Locate the cell with the specified text and output its [x, y] center coordinate. 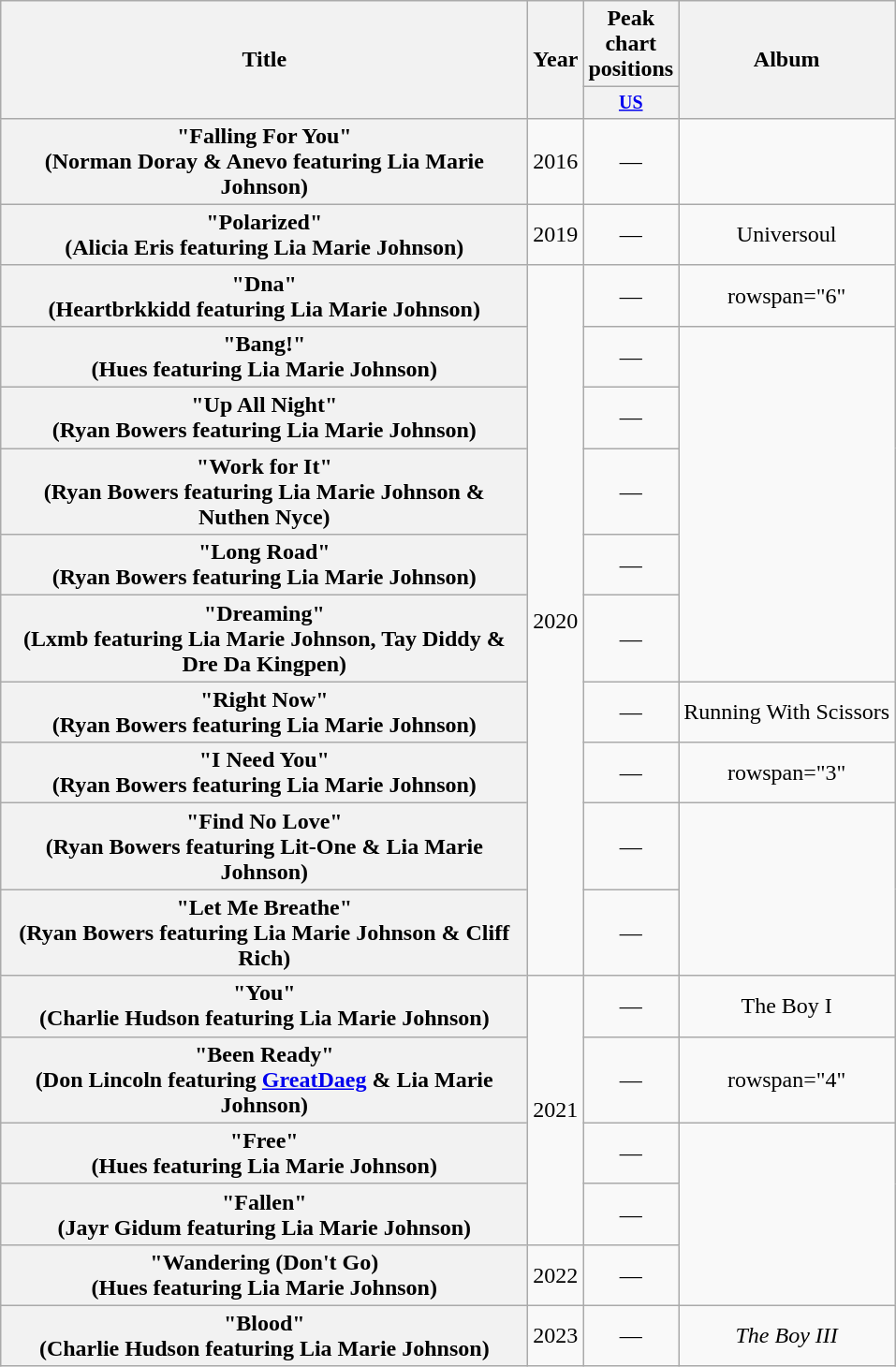
"Fallen"(Jayr Gidum featuring Lia Marie Johnson) [264, 1213]
rowspan="3" [786, 773]
The Boy I [786, 1006]
"You"(Charlie Hudson featuring Lia Marie Johnson) [264, 1006]
"Up All Night"(Ryan Bowers featuring Lia Marie Johnson) [264, 418]
"Free"(Hues featuring Lia Marie Johnson) [264, 1154]
US [631, 103]
"Work for It"(Ryan Bowers featuring Lia Marie Johnson & Nuthen Nyce) [264, 492]
Title [264, 60]
rowspan="4" [786, 1080]
"Wandering (Don't Go)(Hues featuring Lia Marie Johnson) [264, 1275]
2022 [556, 1275]
2023 [556, 1335]
"Blood"(Charlie Hudson featuring Lia Marie Johnson) [264, 1335]
"Polarized"(Alicia Eris featuring Lia Marie Johnson) [264, 234]
Peak chart positions [631, 44]
2021 [556, 1110]
"Been Ready"(Don Lincoln featuring GreatDaeg & Lia Marie Johnson) [264, 1080]
"I Need You"(Ryan Bowers featuring Lia Marie Johnson) [264, 773]
"Bang!"(Hues featuring Lia Marie Johnson) [264, 356]
Album [786, 60]
"Right Now"(Ryan Bowers featuring Lia Marie Johnson) [264, 712]
"Long Road"(Ryan Bowers featuring Lia Marie Johnson) [264, 566]
rowspan="6" [786, 296]
"Find No Love"(Ryan Bowers featuring Lit-One & Lia Marie Johnson) [264, 846]
"Dreaming"(Lxmb featuring Lia Marie Johnson, Tay Diddy & Dre Da Kingpen) [264, 639]
"Let Me Breathe"(Ryan Bowers featuring Lia Marie Johnson & Cliff Rich) [264, 933]
"Falling For You"(Norman Doray & Anevo featuring Lia Marie Johnson) [264, 161]
Running With Scissors [786, 712]
2020 [556, 620]
2016 [556, 161]
"Dna"(Heartbrkkidd featuring Lia Marie Johnson) [264, 296]
Year [556, 60]
2019 [556, 234]
The Boy III [786, 1335]
Universoul [786, 234]
